From the cell containing the given text, extract its center point as [x, y] coordinate. 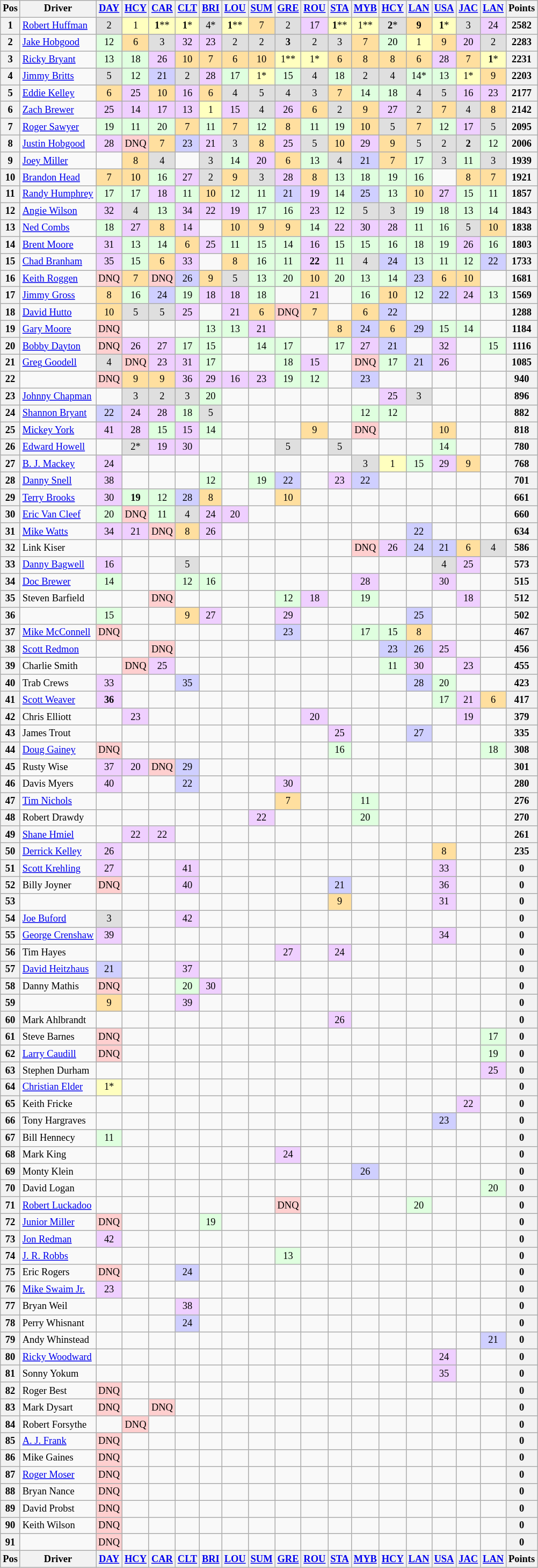
2142 [521, 110]
54 [11, 919]
701 [521, 480]
Scott Redmon [58, 649]
1085 [521, 363]
Johnny Chapman [58, 397]
53 [11, 902]
Bobby Dayton [58, 346]
Robert Luckadoo [58, 1206]
515 [521, 581]
Chris Elliott [58, 717]
David Logan [58, 1189]
64 [11, 1088]
2203 [521, 76]
73 [11, 1239]
Mike McConnell [58, 632]
Eddie Kelley [58, 93]
660 [521, 515]
J. R. Robbs [58, 1256]
Tim Nichols [58, 801]
Rusty Wise [58, 767]
Charlie Smith [58, 666]
Robert Forsythe [58, 1424]
49 [11, 835]
1803 [521, 245]
Tim Hayes [58, 952]
1569 [521, 296]
2095 [521, 127]
Doc Brewer [58, 581]
Perry Whisnant [58, 1323]
1288 [521, 313]
Terry Brooks [58, 498]
Link Kiser [58, 548]
63 [11, 1070]
Keith Roggen [58, 278]
2231 [521, 59]
308 [521, 750]
Roger Best [58, 1391]
1857 [521, 195]
Bill Hennecy [58, 1138]
335 [521, 734]
818 [521, 430]
2582 [521, 26]
62 [11, 1053]
Ned Combs [58, 228]
1939 [521, 160]
634 [521, 531]
69 [11, 1171]
88 [11, 1492]
1921 [521, 177]
2177 [521, 93]
Larry Caudill [58, 1053]
74 [11, 1256]
4* [211, 26]
61 [11, 1037]
379 [521, 717]
Robert Drawdy [58, 818]
276 [521, 801]
87 [11, 1475]
Derrick Kelley [58, 851]
Gary Moore [58, 329]
Doug Gainey [58, 750]
Greg Goodell [58, 363]
Brandon Head [58, 177]
Roger Sawyer [58, 127]
86 [11, 1458]
57 [11, 969]
76 [11, 1290]
Edward Howell [58, 447]
83 [11, 1408]
417 [521, 700]
David Heitzhaus [58, 969]
Bryan Nance [58, 1492]
Monty Klein [58, 1171]
512 [521, 599]
Angie Wilson [58, 211]
70 [11, 1189]
2006 [521, 144]
David Probst [58, 1509]
75 [11, 1272]
Joey Miller [58, 160]
Roger Moser [58, 1475]
84 [11, 1424]
77 [11, 1307]
882 [521, 414]
Mike Swaim Jr. [58, 1290]
502 [521, 616]
B. J. Mackey [58, 464]
45 [11, 767]
Stephen Durham [58, 1070]
46 [11, 785]
1681 [521, 278]
270 [521, 818]
Sonny Yokum [58, 1373]
Jimmy Britts [58, 76]
Eric Rogers [58, 1272]
Junior Miller [58, 1222]
Zach Brewer [58, 110]
Ricky Bryant [58, 59]
573 [521, 565]
780 [521, 447]
52 [11, 886]
Steven Barfield [58, 599]
60 [11, 1020]
1184 [521, 329]
George Crenshaw [58, 936]
1843 [521, 211]
456 [521, 649]
Davis Myers [58, 785]
56 [11, 952]
51 [11, 868]
Shannon Bryant [58, 414]
55 [11, 936]
59 [11, 1003]
Jon Redman [58, 1239]
Randy Humphrey [58, 195]
80 [11, 1357]
Joe Buford [58, 919]
44 [11, 750]
Mark Ahlbrandt [58, 1020]
Mike Gaines [58, 1458]
467 [521, 632]
48 [11, 818]
1116 [521, 346]
Jake Hobgood [58, 43]
Steve Barnes [58, 1037]
455 [521, 666]
Tony Hargraves [58, 1121]
82 [11, 1391]
Keith Wilson [58, 1525]
Danny Snell [58, 480]
661 [521, 498]
Danny Bagwell [58, 565]
Andy Whinstead [58, 1340]
Scott Weaver [58, 700]
Mark Dysart [58, 1408]
586 [521, 548]
91 [11, 1542]
Scott Krehling [58, 868]
Justin Hobgood [58, 144]
Trab Crews [58, 682]
14* [419, 76]
A. J. Frank [58, 1441]
66 [11, 1121]
90 [11, 1525]
261 [521, 835]
58 [11, 987]
Mickey York [58, 430]
85 [11, 1441]
768 [521, 464]
Shane Hmiel [58, 835]
940 [521, 379]
301 [521, 767]
67 [11, 1138]
423 [521, 682]
65 [11, 1104]
235 [521, 851]
1838 [521, 228]
2283 [521, 43]
78 [11, 1323]
50 [11, 851]
Chad Branham [58, 261]
Ricky Woodward [58, 1357]
Eric Van Cleef [58, 515]
896 [521, 397]
72 [11, 1222]
Bryan Weil [58, 1307]
Keith Fricke [58, 1104]
Danny Mathis [58, 987]
Mike Watts [58, 531]
Brent Moore [58, 245]
71 [11, 1206]
89 [11, 1509]
280 [521, 785]
Jimmy Gross [58, 296]
Robert Huffman [58, 26]
68 [11, 1155]
Billy Joyner [58, 886]
Mark King [58, 1155]
1733 [521, 261]
79 [11, 1340]
David Hutto [58, 313]
47 [11, 801]
43 [11, 734]
James Trout [58, 734]
81 [11, 1373]
Christian Elder [58, 1088]
